From the cell containing the given text, extract its center point as [x, y] coordinate. 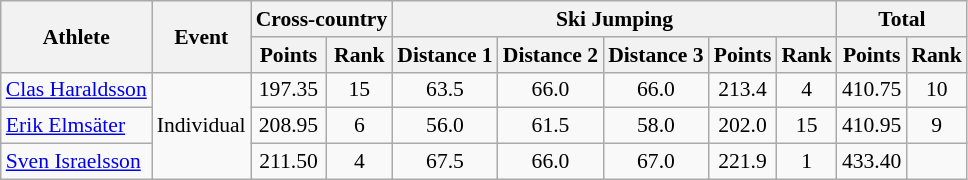
Ski Jumping [614, 19]
410.95 [872, 126]
10 [936, 90]
202.0 [743, 126]
Athlete [76, 36]
197.35 [289, 90]
67.0 [656, 162]
410.75 [872, 90]
Distance 1 [444, 55]
Erik Elmsäter [76, 126]
213.4 [743, 90]
Sven Israelsson [76, 162]
Clas Haraldsson [76, 90]
58.0 [656, 126]
433.40 [872, 162]
Individual [202, 126]
211.50 [289, 162]
63.5 [444, 90]
9 [936, 126]
Event [202, 36]
Total [902, 19]
Cross-country [322, 19]
221.9 [743, 162]
208.95 [289, 126]
61.5 [550, 126]
56.0 [444, 126]
1 [806, 162]
67.5 [444, 162]
6 [359, 126]
Distance 2 [550, 55]
Distance 3 [656, 55]
